Find where the given text appears and provide that cell's center as (X, Y) coordinate. 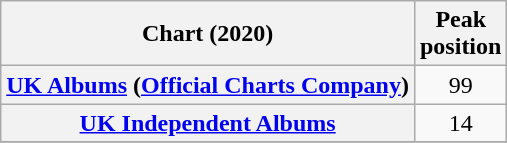
Peakposition (460, 34)
Chart (2020) (208, 34)
14 (460, 123)
UK Albums (Official Charts Company) (208, 85)
UK Independent Albums (208, 123)
99 (460, 85)
